Capture the cell that displays the provided text and extract its (X, Y) central coordinate. 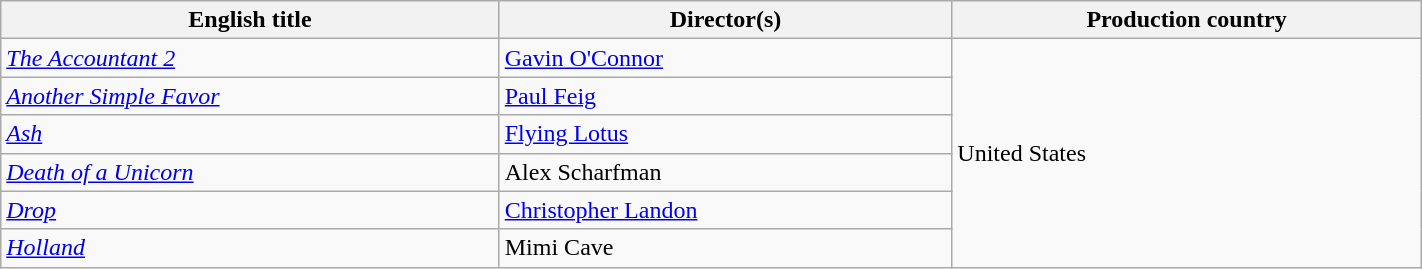
Paul Feig (726, 96)
Death of a Unicorn (250, 172)
United States (1186, 153)
Alex Scharfman (726, 172)
Gavin O'Connor (726, 58)
Ash (250, 134)
Production country (1186, 20)
Another Simple Favor (250, 96)
English title (250, 20)
Christopher Landon (726, 210)
The Accountant 2 (250, 58)
Holland (250, 248)
Director(s) (726, 20)
Mimi Cave (726, 248)
Drop (250, 210)
Flying Lotus (726, 134)
